For the text-containing cell, return its midpoint in (X, Y) coordinate format. 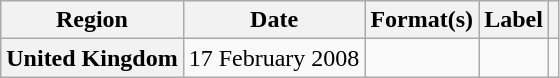
Region (92, 20)
Label (514, 20)
Format(s) (422, 20)
Date (274, 20)
United Kingdom (92, 58)
17 February 2008 (274, 58)
